Detect which cell encompasses the target text, then output its [x, y] center coordinate. 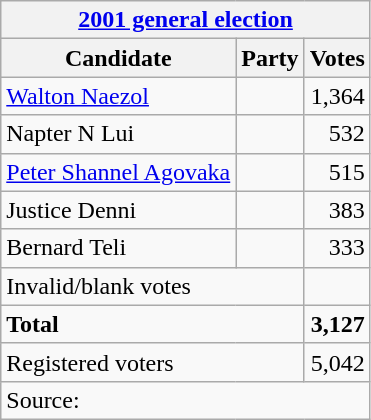
Justice Denni [118, 210]
Party [270, 58]
Source: [186, 400]
Peter Shannel Agovaka [118, 172]
2001 general election [186, 20]
333 [337, 248]
5,042 [337, 362]
532 [337, 134]
Invalid/blank votes [152, 286]
Walton Naezol [118, 96]
Votes [337, 58]
Registered voters [152, 362]
1,364 [337, 96]
Total [152, 324]
Napter N Lui [118, 134]
Candidate [118, 58]
Bernard Teli [118, 248]
3,127 [337, 324]
383 [337, 210]
515 [337, 172]
